Find where the given text appears and provide that cell's center as (x, y) coordinate. 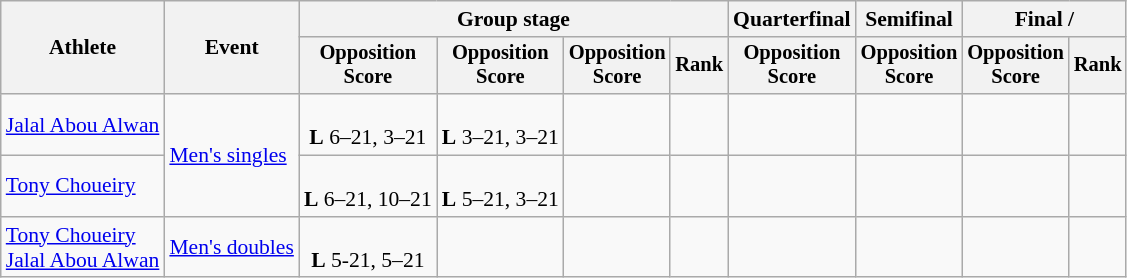
L 6–21, 3–21 (368, 124)
Tony Choueiry (83, 186)
L 6–21, 10–21 (368, 186)
Men's singles (232, 155)
Final / (1044, 19)
Men's doubles (232, 248)
Quarterfinal (792, 19)
L 5-21, 5–21 (368, 248)
L 3–21, 3–21 (500, 124)
Event (232, 48)
Group stage (514, 19)
Tony ChoueiryJalal Abou Alwan (83, 248)
L 5–21, 3–21 (500, 186)
Athlete (83, 48)
Semifinal (910, 19)
Jalal Abou Alwan (83, 124)
